Provide the [x, y] coordinate of the cell's center where the given text is located.  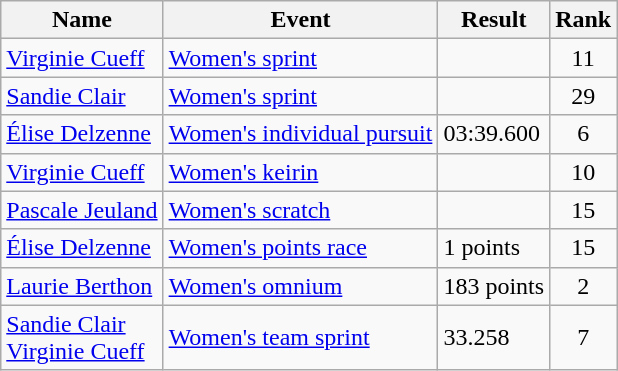
2 [584, 286]
10 [584, 172]
Women's omnium [300, 286]
Sandie ClairVirginie Cueff [82, 338]
29 [584, 96]
6 [584, 134]
Women's team sprint [300, 338]
7 [584, 338]
Women's points race [300, 248]
03:39.600 [494, 134]
Women's individual pursuit [300, 134]
11 [584, 58]
Women's keirin [300, 172]
Laurie Berthon [82, 286]
Women's scratch [300, 210]
1 points [494, 248]
Pascale Jeuland [82, 210]
183 points [494, 286]
Result [494, 20]
33.258 [494, 338]
Sandie Clair [82, 96]
Name [82, 20]
Rank [584, 20]
Event [300, 20]
